Capture the cell that displays the provided text and extract its (X, Y) central coordinate. 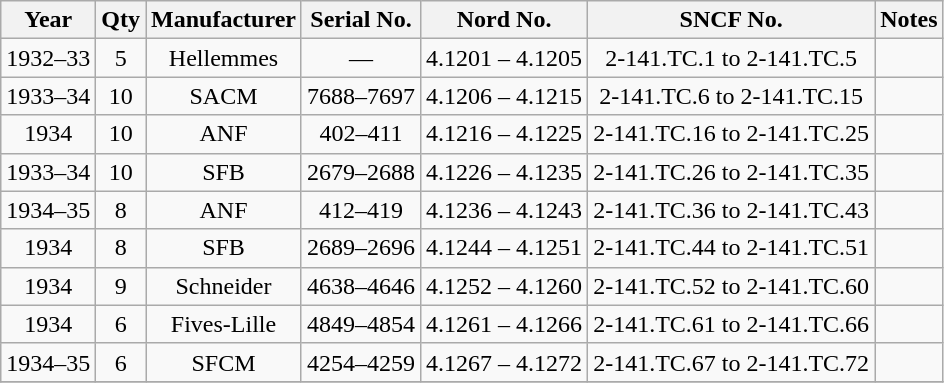
4.1226 – 4.1235 (504, 172)
2-141.TC.1 to 2-141.TC.5 (732, 58)
2-141.TC.61 to 2-141.TC.66 (732, 324)
Nord No. (504, 20)
4.1267 – 4.1272 (504, 362)
4.1261 – 4.1266 (504, 324)
4254–4259 (360, 362)
Qty (121, 20)
— (360, 58)
Hellemmes (224, 58)
4.1201 – 4.1205 (504, 58)
2679–2688 (360, 172)
Manufacturer (224, 20)
2-141.TC.6 to 2-141.TC.15 (732, 96)
SNCF No. (732, 20)
4.1216 – 4.1225 (504, 134)
4.1206 – 4.1215 (504, 96)
SFCM (224, 362)
Schneider (224, 286)
2-141.TC.16 to 2-141.TC.25 (732, 134)
SACM (224, 96)
Serial No. (360, 20)
2-141.TC.36 to 2-141.TC.43 (732, 210)
7688–7697 (360, 96)
9 (121, 286)
Notes (909, 20)
2-141.TC.67 to 2-141.TC.72 (732, 362)
4638–4646 (360, 286)
2-141.TC.44 to 2-141.TC.51 (732, 248)
2689–2696 (360, 248)
4.1244 – 4.1251 (504, 248)
4.1236 – 4.1243 (504, 210)
Fives-Lille (224, 324)
4849–4854 (360, 324)
2-141.TC.26 to 2-141.TC.35 (732, 172)
412–419 (360, 210)
Year (48, 20)
1932–33 (48, 58)
4.1252 – 4.1260 (504, 286)
2-141.TC.52 to 2-141.TC.60 (732, 286)
402–411 (360, 134)
5 (121, 58)
